Search for the cell housing the specified text and yield its [X, Y] center coordinate. 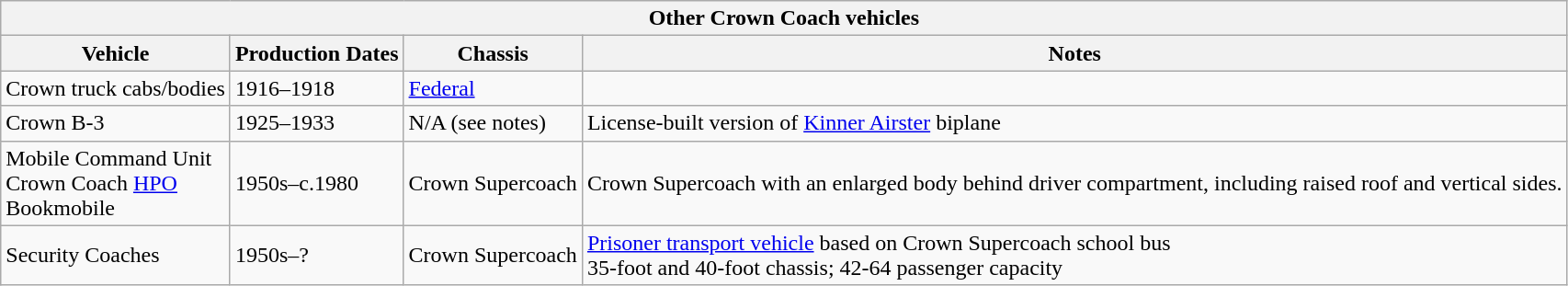
1925–1933 [316, 123]
Chassis [493, 53]
Crown truck cabs/bodies [116, 88]
Security Coaches [116, 256]
Federal [493, 88]
Prisoner transport vehicle based on Crown Supercoach school bus35-foot and 40-foot chassis; 42-64 passenger capacity [1074, 256]
Crown B-3 [116, 123]
Production Dates [316, 53]
1950s–? [316, 256]
Notes [1074, 53]
1950s–c.1980 [316, 183]
Crown Supercoach with an enlarged body behind driver compartment, including raised roof and vertical sides. [1074, 183]
Mobile Command UnitCrown Coach HPOBookmobile [116, 183]
License-built version of Kinner Airster biplane [1074, 123]
Other Crown Coach vehicles [784, 18]
1916–1918 [316, 88]
Vehicle [116, 53]
N/A (see notes) [493, 123]
